From the cell containing the given text, extract its center point as [X, Y] coordinate. 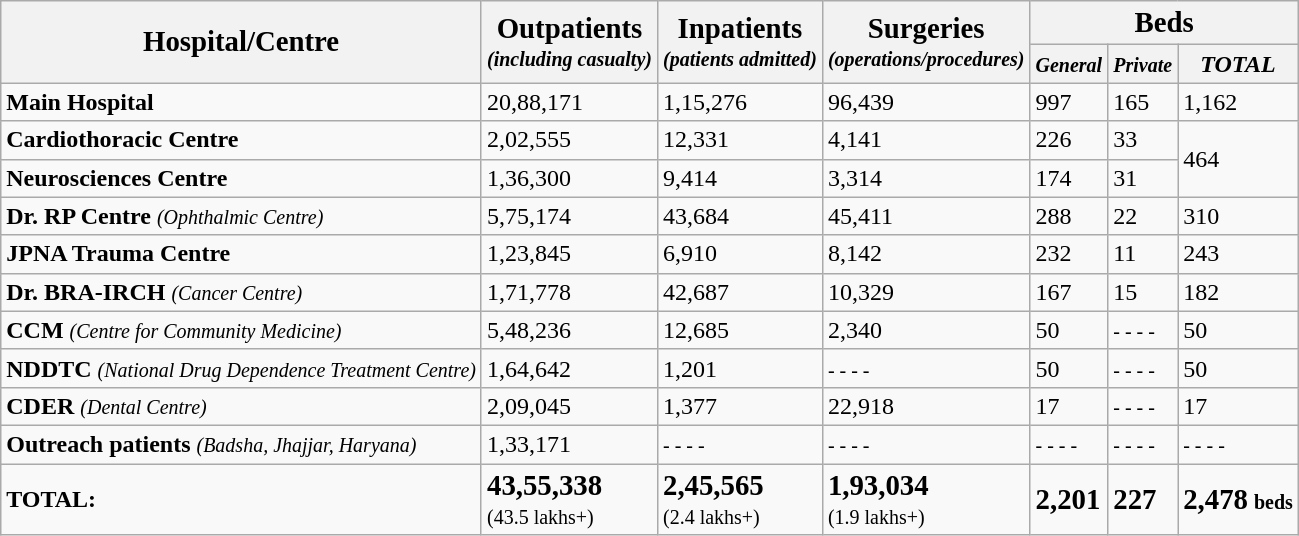
Dr. RP Centre (Ophthalmic Centre) [242, 216]
10,329 [926, 292]
1,162 [1238, 102]
1,93,034(1.9 lakhs+) [926, 500]
General [1069, 64]
288 [1069, 216]
1,201 [740, 368]
43,684 [740, 216]
22 [1143, 216]
2,45,565(2.4 lakhs+) [740, 500]
227 [1143, 500]
12,331 [740, 140]
1,64,642 [569, 368]
2,09,045 [569, 406]
232 [1069, 254]
8,142 [926, 254]
45,411 [926, 216]
31 [1143, 178]
TOTAL [1238, 64]
42,687 [740, 292]
243 [1238, 254]
174 [1069, 178]
22,918 [926, 406]
CDER (Dental Centre) [242, 406]
Beds [1164, 23]
Surgeries(operations/procedures) [926, 42]
1,71,778 [569, 292]
9,414 [740, 178]
1,23,845 [569, 254]
5,75,174 [569, 216]
Dr. BRA-IRCH (Cancer Centre) [242, 292]
11 [1143, 254]
Private [1143, 64]
2,02,555 [569, 140]
Outreach patients (Badsha, Jhajjar, Haryana) [242, 444]
167 [1069, 292]
1,377 [740, 406]
182 [1238, 292]
1,36,300 [569, 178]
12,685 [740, 330]
310 [1238, 216]
1,33,171 [569, 444]
NDDTC (National Drug Dependence Treatment Centre) [242, 368]
997 [1069, 102]
4,141 [926, 140]
20,88,171 [569, 102]
Hospital/Centre [242, 42]
96,439 [926, 102]
Inpatients(patients admitted) [740, 42]
43,55,338(43.5 lakhs+) [569, 500]
CCM (Centre for Community Medicine) [242, 330]
15 [1143, 292]
TOTAL: [242, 500]
464 [1238, 159]
Main Hospital [242, 102]
165 [1143, 102]
JPNA Trauma Centre [242, 254]
Neurosciences Centre [242, 178]
3,314 [926, 178]
2,478 beds [1238, 500]
2,340 [926, 330]
5,48,236 [569, 330]
226 [1069, 140]
Cardiothoracic Centre [242, 140]
33 [1143, 140]
2,201 [1069, 500]
6,910 [740, 254]
1,15,276 [740, 102]
Outpatients(including casualty) [569, 42]
